Detect which cell encompasses the target text, then output its [X, Y] center coordinate. 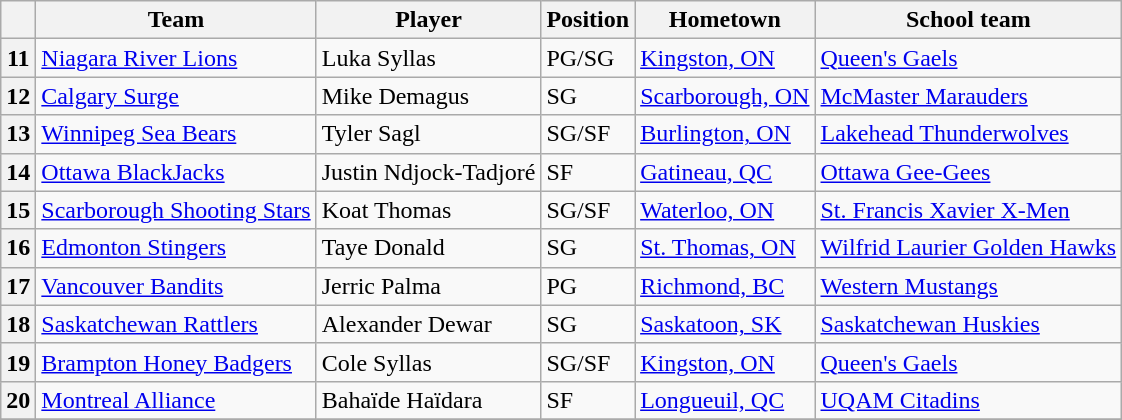
PG/SG [588, 58]
17 [18, 286]
Saskatchewan Rattlers [176, 324]
Brampton Honey Badgers [176, 362]
Lakehead Thunderwolves [968, 134]
Tyler Sagl [428, 134]
14 [18, 172]
Burlington, ON [725, 134]
Saskatoon, SK [725, 324]
Team [176, 20]
Edmonton Stingers [176, 248]
Koat Thomas [428, 210]
St. Francis Xavier X-Men [968, 210]
Niagara River Lions [176, 58]
15 [18, 210]
Hometown [725, 20]
19 [18, 362]
Alexander Dewar [428, 324]
School team [968, 20]
11 [18, 58]
Waterloo, ON [725, 210]
Wilfrid Laurier Golden Hawks [968, 248]
Luka Syllas [428, 58]
Jerric Palma [428, 286]
PG [588, 286]
Saskatchewan Huskies [968, 324]
Ottawa BlackJacks [176, 172]
Justin Ndjock-Tadjoré [428, 172]
Vancouver Bandits [176, 286]
Scarborough Shooting Stars [176, 210]
12 [18, 96]
20 [18, 400]
Scarborough, ON [725, 96]
McMaster Marauders [968, 96]
Montreal Alliance [176, 400]
Mike Demagus [428, 96]
Calgary Surge [176, 96]
Gatineau, QC [725, 172]
UQAM Citadins [968, 400]
Taye Donald [428, 248]
Richmond, BC [725, 286]
18 [18, 324]
Player [428, 20]
Western Mustangs [968, 286]
Winnipeg Sea Bears [176, 134]
Ottawa Gee-Gees [968, 172]
13 [18, 134]
Cole Syllas [428, 362]
16 [18, 248]
St. Thomas, ON [725, 248]
Bahaïde Haïdara [428, 400]
Longueuil, QC [725, 400]
Position [588, 20]
